Identify which cell holds the provided text, then report its [x, y] central coordinate. 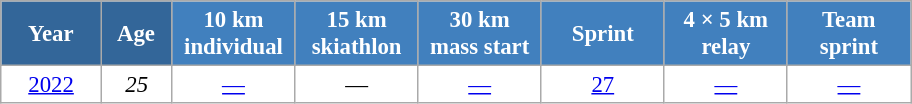
Year [52, 34]
10 km individual [234, 34]
4 × 5 km relay [726, 34]
30 km mass start [480, 34]
15 km skiathlon [356, 34]
Sprint [602, 34]
Team sprint [848, 34]
2022 [52, 85]
Age [136, 34]
27 [602, 85]
25 [136, 85]
